Determine the (x, y) coordinate at the center of the cell enclosing the given text.  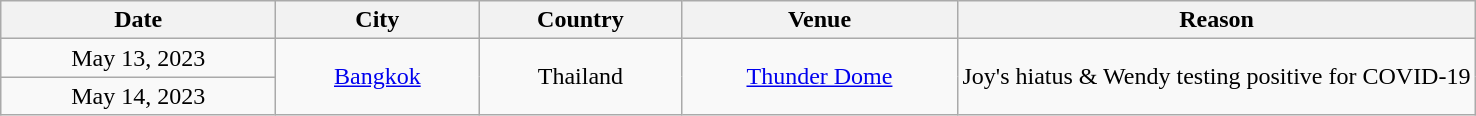
Reason (1216, 20)
May 13, 2023 (138, 58)
Bangkok (378, 77)
City (378, 20)
Venue (820, 20)
Country (580, 20)
Thunder Dome (820, 77)
May 14, 2023 (138, 96)
Thailand (580, 77)
Joy's hiatus & Wendy testing positive for COVID-19 (1216, 77)
Date (138, 20)
